Return (X, Y) of the center of cell containing provided text 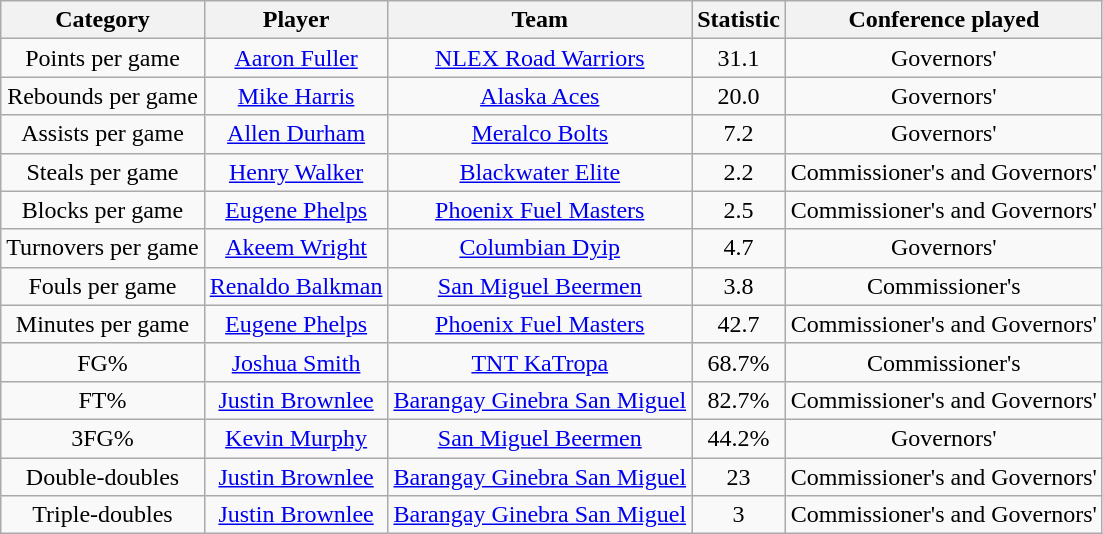
Player (296, 20)
42.7 (739, 324)
3.8 (739, 286)
3 (739, 515)
2.2 (739, 172)
Kevin Murphy (296, 438)
Allen Durham (296, 134)
Alaska Aces (540, 96)
Category (102, 20)
Statistic (739, 20)
Double-doubles (102, 477)
3FG% (102, 438)
Mike Harris (296, 96)
FT% (102, 400)
Renaldo Balkman (296, 286)
Team (540, 20)
82.7% (739, 400)
NLEX Road Warriors (540, 58)
7.2 (739, 134)
Rebounds per game (102, 96)
Akeem Wright (296, 248)
Assists per game (102, 134)
Fouls per game (102, 286)
31.1 (739, 58)
Points per game (102, 58)
Columbian Dyip (540, 248)
Minutes per game (102, 324)
Turnovers per game (102, 248)
Blackwater Elite (540, 172)
4.7 (739, 248)
Joshua Smith (296, 362)
TNT KaTropa (540, 362)
44.2% (739, 438)
Steals per game (102, 172)
Triple-doubles (102, 515)
Blocks per game (102, 210)
20.0 (739, 96)
Meralco Bolts (540, 134)
Aaron Fuller (296, 58)
68.7% (739, 362)
23 (739, 477)
2.5 (739, 210)
Conference played (944, 20)
Henry Walker (296, 172)
FG% (102, 362)
